Output the (X, Y) coordinate of the center of the cell containing the given text.  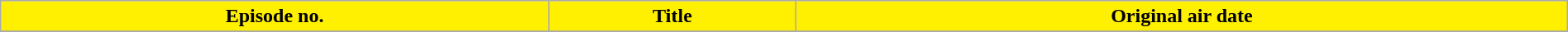
Title (672, 16)
Episode no. (275, 16)
Original air date (1183, 16)
